Capture the cell that displays the provided text and extract its (x, y) central coordinate. 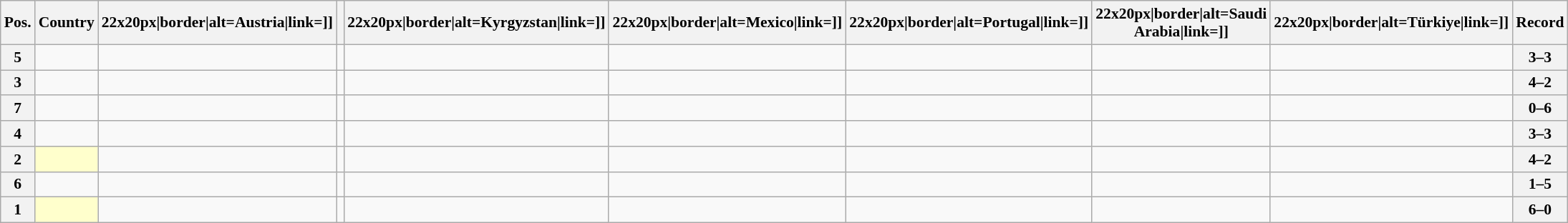
22x20px|border|alt=Mexico|link=]] (727, 23)
7 (18, 109)
2 (18, 159)
Pos. (18, 23)
3 (18, 83)
22x20px|border|alt=Portugal|link=]] (969, 23)
Record (1539, 23)
Country (67, 23)
22x20px|border|alt=Saudi Arabia|link=]] (1181, 23)
6 (18, 184)
1 (18, 210)
1–5 (1539, 184)
6–0 (1539, 210)
22x20px|border|alt=Kyrgyzstan|link=]] (476, 23)
5 (18, 57)
22x20px|border|alt=Türkiye|link=]] (1391, 23)
0–6 (1539, 109)
4 (18, 134)
22x20px|border|alt=Austria|link=]] (218, 23)
